Detect which cell encompasses the target text, then output its [X, Y] center coordinate. 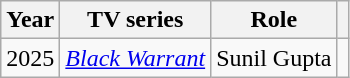
Year [30, 20]
Role [274, 20]
2025 [30, 58]
Sunil Gupta [274, 58]
TV series [136, 20]
Black Warrant [136, 58]
